Output the (X, Y) coordinate of the center of the cell containing the given text.  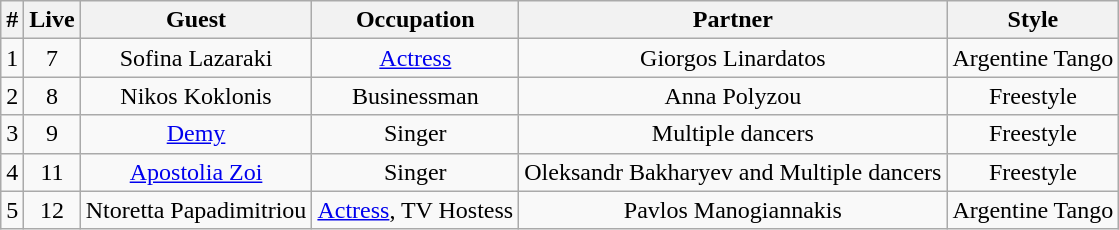
Demy (196, 134)
Multiple dancers (733, 134)
3 (12, 134)
Apostolia Zoi (196, 172)
Partner (733, 20)
Actress, TV Hostess (416, 210)
Nikos Koklonis (196, 96)
Sofina Lazaraki (196, 58)
9 (52, 134)
Occupation (416, 20)
2 (12, 96)
5 (12, 210)
Live (52, 20)
Giorgos Linardatos (733, 58)
Oleksandr Bakharyev and Multiple dancers (733, 172)
Guest (196, 20)
Style (1033, 20)
8 (52, 96)
1 (12, 58)
12 (52, 210)
Ntoretta Papadimitriou (196, 210)
11 (52, 172)
Pavlos Manogiannakis (733, 210)
7 (52, 58)
# (12, 20)
Businessman (416, 96)
Anna Polyzou (733, 96)
Actress (416, 58)
4 (12, 172)
